Extract the [x, y] coordinate from the center of the cell holding the provided text.  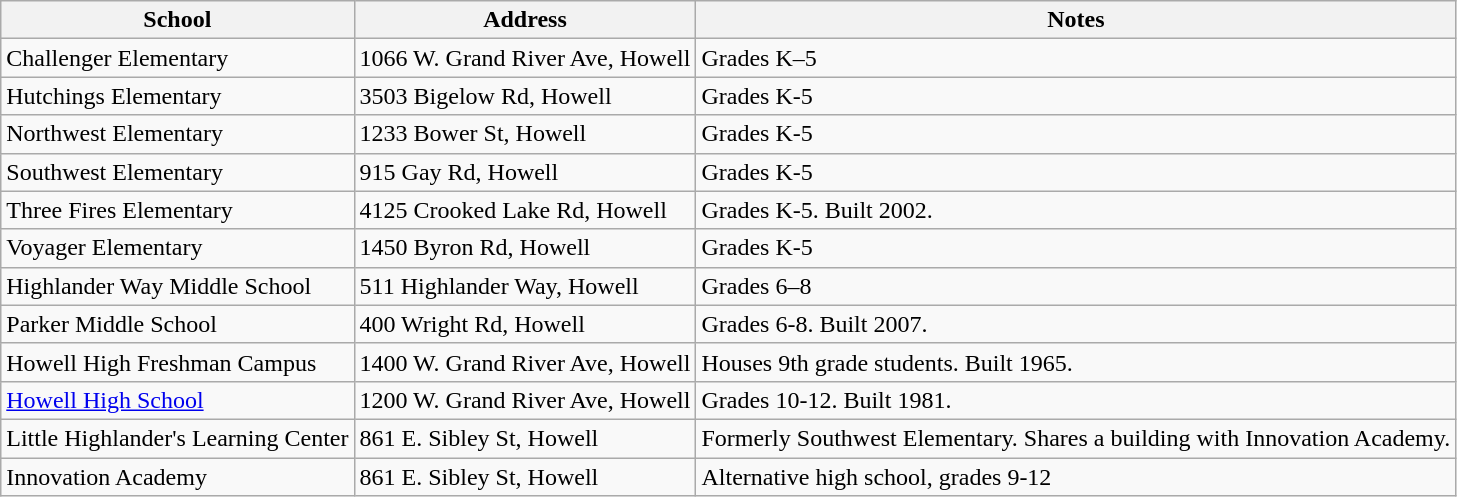
Highlander Way Middle School [178, 286]
Alternative high school, grades 9-12 [1076, 477]
Grades 6–8 [1076, 286]
Grades 6-8. Built 2007. [1076, 324]
Houses 9th grade students. Built 1965. [1076, 362]
Southwest Elementary [178, 172]
Address [525, 20]
Grades K–5 [1076, 58]
4125 Crooked Lake Rd, Howell [525, 210]
1066 W. Grand River Ave, Howell [525, 58]
1450 Byron Rd, Howell [525, 248]
915 Gay Rd, Howell [525, 172]
1200 W. Grand River Ave, Howell [525, 400]
1233 Bower St, Howell [525, 134]
Northwest Elementary [178, 134]
Little Highlander's Learning Center [178, 438]
Howell High School [178, 400]
1400 W. Grand River Ave, Howell [525, 362]
511 Highlander Way, Howell [525, 286]
Hutchings Elementary [178, 96]
Formerly Southwest Elementary. Shares a building with Innovation Academy. [1076, 438]
Notes [1076, 20]
Innovation Academy [178, 477]
Grades K-5. Built 2002. [1076, 210]
Voyager Elementary [178, 248]
3503 Bigelow Rd, Howell [525, 96]
School [178, 20]
Three Fires Elementary [178, 210]
Grades 10-12. Built 1981. [1076, 400]
Parker Middle School [178, 324]
Challenger Elementary [178, 58]
400 Wright Rd, Howell [525, 324]
Howell High Freshman Campus [178, 362]
